Output the (x, y) coordinate of the center of the cell containing the given text.  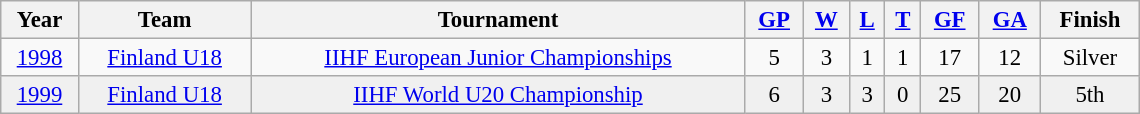
GF (950, 20)
1998 (40, 58)
GA (1010, 20)
1999 (40, 95)
L (867, 20)
12 (1010, 58)
W (826, 20)
Silver (1090, 58)
IIHF World U20 Championship (498, 95)
Year (40, 20)
0 (903, 95)
6 (774, 95)
5 (774, 58)
T (903, 20)
25 (950, 95)
GP (774, 20)
Team (164, 20)
Finish (1090, 20)
20 (1010, 95)
5th (1090, 95)
IIHF European Junior Championships (498, 58)
Tournament (498, 20)
17 (950, 58)
